For the text-containing cell, return its midpoint in [x, y] coordinate format. 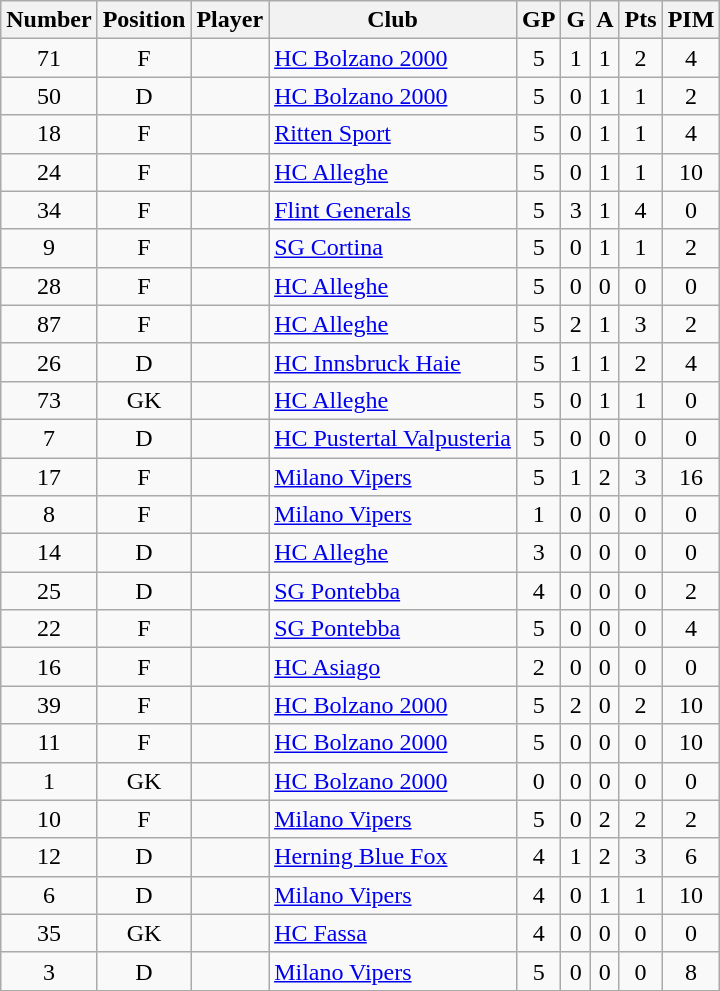
Flint Generals [393, 210]
Herning Blue Fox [393, 857]
Pts [640, 20]
HC Fassa [393, 933]
HC Pustertal Valpusteria [393, 438]
18 [49, 134]
HC Asiago [393, 667]
17 [49, 477]
87 [49, 324]
25 [49, 591]
14 [49, 553]
Number [49, 20]
Ritten Sport [393, 134]
71 [49, 58]
A [605, 20]
73 [49, 400]
Position [144, 20]
34 [49, 210]
GP [539, 20]
28 [49, 286]
39 [49, 705]
SG Cortina [393, 248]
50 [49, 96]
11 [49, 743]
HC Innsbruck Haie [393, 362]
PIM [691, 20]
12 [49, 857]
G [576, 20]
35 [49, 933]
26 [49, 362]
Player [230, 20]
Club [393, 20]
24 [49, 172]
7 [49, 438]
22 [49, 629]
9 [49, 248]
